Find where the given text appears and provide that cell's center as [X, Y] coordinate. 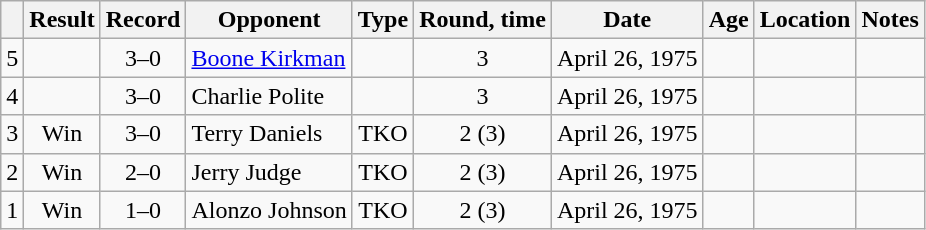
2 [12, 172]
5 [12, 58]
Record [143, 20]
Alonzo Johnson [269, 210]
Charlie Polite [269, 96]
Boone Kirkman [269, 58]
Terry Daniels [269, 134]
Location [805, 20]
4 [12, 96]
Opponent [269, 20]
Age [728, 20]
Date [627, 20]
Notes [890, 20]
Result [62, 20]
Type [382, 20]
1–0 [143, 210]
Jerry Judge [269, 172]
Round, time [483, 20]
1 [12, 210]
2–0 [143, 172]
